Pinpoint the cell where the given text exists, returning its [x, y] midpoint coordinate. 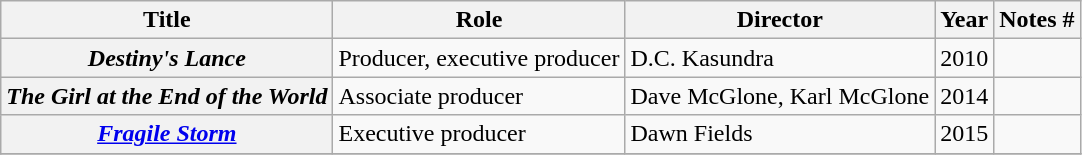
Role [479, 20]
Year [964, 20]
Director [780, 20]
2014 [964, 96]
Fragile Storm [167, 134]
Notes # [1037, 20]
2015 [964, 134]
Associate producer [479, 96]
Producer, executive producer [479, 58]
2010 [964, 58]
D.C. Kasundra [780, 58]
Destiny's Lance [167, 58]
Dawn Fields [780, 134]
Title [167, 20]
Dave McGlone, Karl McGlone [780, 96]
Executive producer [479, 134]
The Girl at the End of the World [167, 96]
